Search for the cell housing the specified text and yield its [x, y] center coordinate. 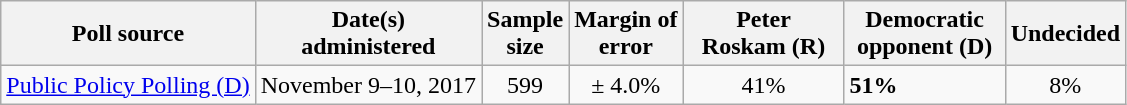
51% [924, 85]
Poll source [128, 34]
Public Policy Polling (D) [128, 85]
41% [764, 85]
PeterRoskam (R) [764, 34]
November 9–10, 2017 [368, 85]
Democraticopponent (D) [924, 34]
8% [1065, 85]
Margin oferror [626, 34]
Undecided [1065, 34]
Date(s)administered [368, 34]
± 4.0% [626, 85]
599 [526, 85]
Samplesize [526, 34]
